Search for the cell housing the specified text and yield its (X, Y) center coordinate. 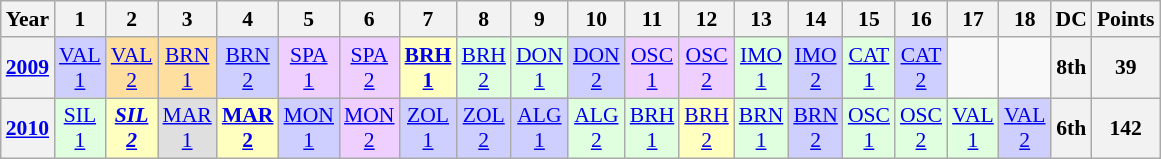
SIL1 (80, 128)
SIL2 (132, 128)
6th (1072, 128)
CAT1 (869, 68)
MAR2 (248, 128)
4 (248, 19)
IMO1 (762, 68)
IMO2 (816, 68)
8th (1072, 68)
SPA2 (370, 68)
ZOL1 (428, 128)
6 (370, 19)
9 (540, 19)
ALG2 (596, 128)
3 (188, 19)
2009 (28, 68)
DON2 (596, 68)
ALG1 (540, 128)
DON1 (540, 68)
17 (973, 19)
DC (1072, 19)
14 (816, 19)
ZOL2 (484, 128)
MON2 (370, 128)
2 (132, 19)
11 (652, 19)
39 (1126, 68)
Points (1126, 19)
18 (1025, 19)
12 (706, 19)
15 (869, 19)
MAR1 (188, 128)
2010 (28, 128)
7 (428, 19)
SPA1 (310, 68)
Year (28, 19)
1 (80, 19)
CAT2 (921, 68)
10 (596, 19)
5 (310, 19)
13 (762, 19)
MON1 (310, 128)
16 (921, 19)
142 (1126, 128)
8 (484, 19)
